Provide the (X, Y) coordinate of the cell's center where the given text is located.  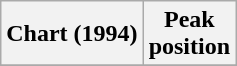
Chart (1994) (72, 34)
Peakposition (189, 34)
